Pinpoint the cell where the given text exists, returning its [X, Y] midpoint coordinate. 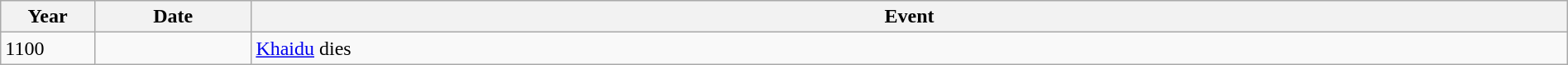
Date [172, 17]
Event [910, 17]
1100 [48, 48]
Khaidu dies [910, 48]
Year [48, 17]
